Find where the given text appears and provide that cell's center as (x, y) coordinate. 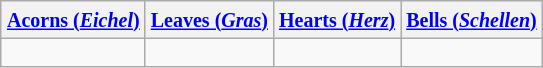
Leaves (Gras) (209, 20)
Bells (Schellen) (472, 20)
Acorns (Eichel) (73, 20)
Hearts (Herz) (338, 20)
